From the cell containing the given text, extract its center point as (x, y) coordinate. 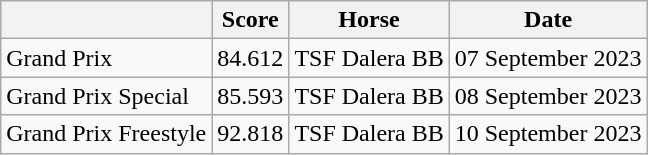
Score (250, 20)
85.593 (250, 96)
Horse (369, 20)
Grand Prix Freestyle (106, 134)
Grand Prix (106, 58)
08 September 2023 (548, 96)
92.818 (250, 134)
07 September 2023 (548, 58)
84.612 (250, 58)
10 September 2023 (548, 134)
Date (548, 20)
Grand Prix Special (106, 96)
